Extract the [x, y] coordinate from the center of the cell holding the provided text.  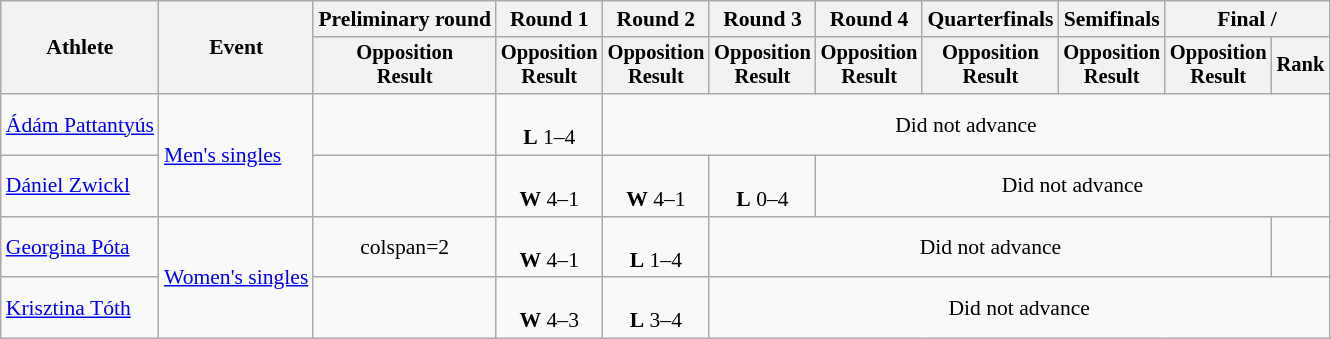
Round 3 [762, 19]
Athlete [80, 48]
W 4–3 [550, 308]
Round 2 [656, 19]
Women's singles [236, 278]
Final / [1247, 19]
colspan=2 [404, 248]
L 0–4 [762, 186]
Rank [1301, 66]
Round 4 [870, 19]
Dániel Zwickl [80, 186]
Georgina Póta [80, 248]
Semifinals [1112, 19]
Quarterfinals [990, 19]
L 3–4 [656, 308]
Event [236, 48]
Men's singles [236, 155]
Preliminary round [404, 19]
Ádám Pattantyús [80, 124]
Krisztina Tóth [80, 308]
Round 1 [550, 19]
